Return (X, Y) of the center of cell containing provided text 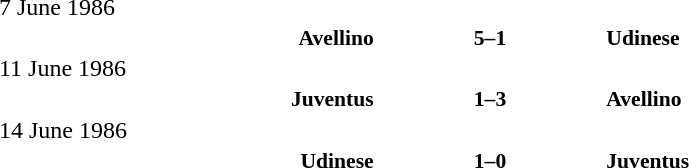
1–3 (490, 99)
5–1 (490, 38)
